Find where the given text appears and provide that cell's center as [x, y] coordinate. 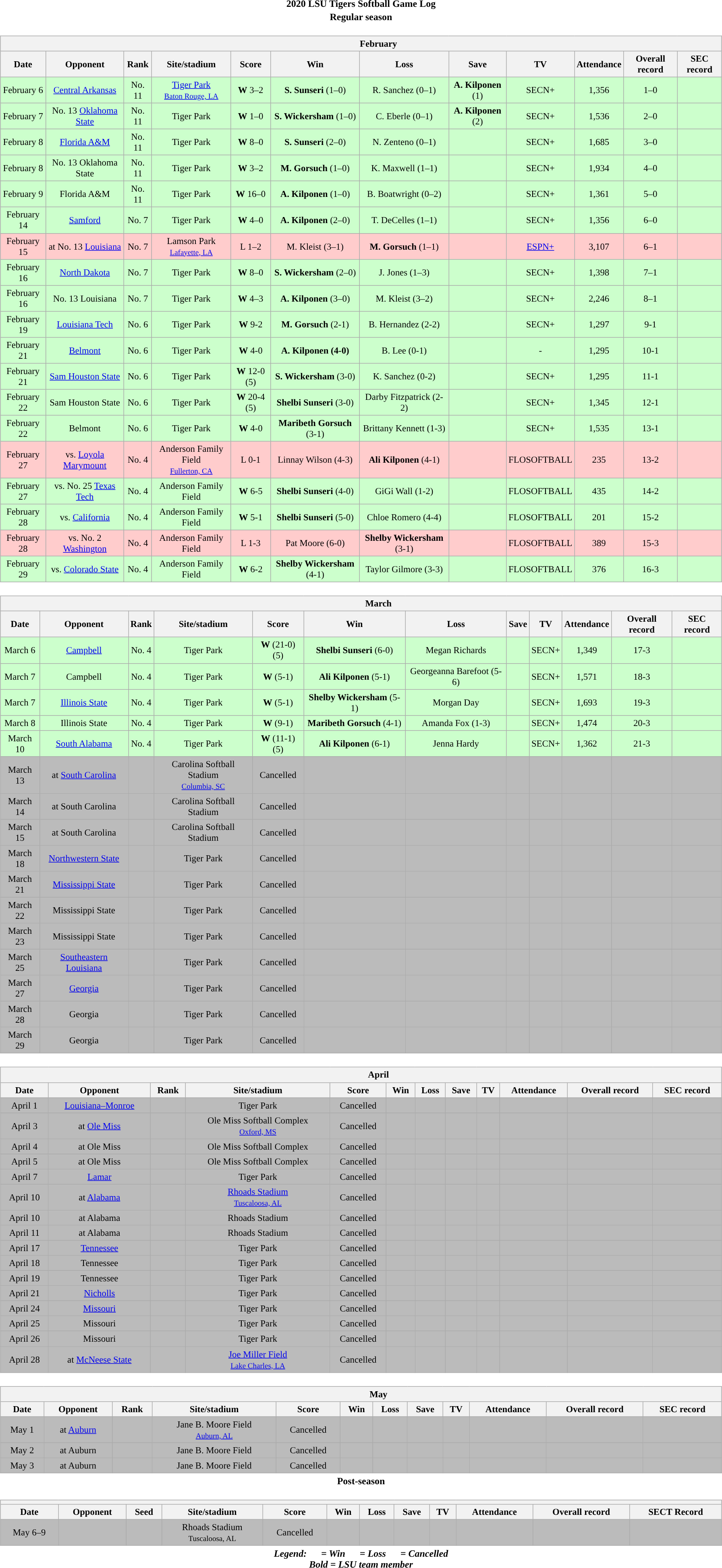
February 19 [23, 325]
March 10 [20, 743]
W 20-4 (5) [251, 403]
235 [599, 460]
North Dakota [85, 272]
South Alabama [84, 743]
March 15 [20, 833]
C. Eberle (0–1) [405, 116]
W (9-1) [278, 723]
S. Sunseri (2–0) [315, 143]
March [361, 604]
April 17 [25, 1248]
4–0 [650, 168]
Darby Fitzpatrick (2-2) [405, 403]
L 0-1 [251, 460]
February [361, 43]
ESPN+ [541, 246]
15-3 [650, 544]
S. Wickersham (2–0) [315, 272]
W 6-2 [251, 569]
April 1 [25, 1105]
March 23 [20, 937]
Nicholls [99, 1293]
Shelby Wickersham (3-1) [405, 544]
1,536 [599, 116]
vs. No. 25 Texas Tech [85, 491]
March 22 [20, 910]
N. Zenteno (0–1) [405, 143]
2–0 [650, 116]
March 14 [20, 806]
Chloe Romero (4-4) [405, 517]
1,349 [587, 650]
at McNeese State [99, 1359]
1,345 [599, 403]
April 4 [25, 1146]
at No. 13 Louisiana [85, 246]
Shelby Wickersham (4-1) [315, 569]
Brittany Kennett (1-3) [405, 428]
A. Kilponen (3–0) [315, 298]
Linnay Wilson (4-3) [315, 460]
Louisiana–Monroe [99, 1105]
April 18 [25, 1263]
Anderson Family FieldFullerton, CA [191, 460]
Lamar [99, 1177]
A. Kilponen (2–0) [315, 220]
Shelbi Sunseri (6-0) [355, 650]
Maribeth Gorsuch (4-1) [355, 723]
April 3 [25, 1126]
B. Lee (0-1) [405, 350]
A. Kilponen (1) [478, 90]
Shelbi Sunseri (3-0) [315, 403]
Ali Kilponen (4-1) [405, 460]
Central Arkansas [85, 90]
A. Kilponen (4-0) [315, 350]
K. Maxwell (1–1) [405, 168]
S. Sunseri (1–0) [315, 90]
376 [599, 569]
17-3 [641, 650]
3–0 [650, 143]
No. 13 Louisiana [85, 298]
1,934 [599, 168]
February 15 [23, 246]
6–1 [650, 246]
Lamson ParkLafayette, LA [191, 246]
May 1 [23, 1429]
T. DeCelles (1–1) [405, 220]
February 6 [23, 90]
435 [599, 491]
Shelby Wickersham (5-1) [355, 702]
April 5 [25, 1161]
March 25 [20, 962]
20-3 [641, 723]
Georgeanna Barefoot (5-6) [456, 676]
Megan Richards [456, 650]
April 7 [25, 1177]
April 25 [25, 1324]
13-2 [650, 460]
April 11 [25, 1233]
Southeastern Louisiana [84, 962]
February 14 [23, 220]
Joe Miller FieldLake Charles, LA [258, 1359]
12-1 [650, 403]
K. Sanchez (0-2) [405, 376]
J. Jones (1–3) [405, 272]
Ali Kilponen (6-1) [355, 743]
March 13 [20, 775]
vs. California [85, 517]
vs. No. 2 Washington [85, 544]
Louisiana Tech [85, 325]
March 21 [20, 884]
Jane B. Moore FieldAuburn, AL [214, 1429]
10-1 [650, 350]
W 12-0 (5) [251, 376]
April 26 [25, 1339]
1,398 [599, 272]
M. Kleist (3–2) [405, 298]
SECT Record [676, 1512]
March 28 [20, 1015]
5–0 [650, 194]
1–0 [650, 90]
Shelbi Sunseri (4-0) [315, 491]
M. Kleist (3–1) [315, 246]
S. Wickersham (3-0) [315, 376]
R. Sanchez (0–1) [405, 90]
May 2 [23, 1450]
March 29 [20, 1041]
April [361, 1075]
3,107 [599, 246]
May [361, 1394]
March 6 [20, 650]
Tiger ParkBaton Rouge, LA [191, 90]
W 9-2 [251, 325]
W 1–0 [251, 116]
Samford [85, 220]
Amanda Fox (1-3) [456, 723]
Carolina Softball StadiumColumbia, SC [203, 775]
13-1 [650, 428]
Morgan Day [456, 702]
2,246 [599, 298]
W 16–0 [251, 194]
8–1 [650, 298]
February 9 [23, 194]
19-3 [641, 702]
1,297 [599, 325]
W 6-5 [251, 491]
1,571 [587, 676]
1,685 [599, 143]
1,535 [599, 428]
April 24 [25, 1309]
B. Boatwright (0–2) [405, 194]
W (11-1) (5) [278, 743]
16-3 [650, 569]
M. Gorsuch (1–1) [405, 246]
W 4–0 [251, 220]
February 7 [23, 116]
March 18 [20, 858]
- [541, 350]
1,474 [587, 723]
W 4–3 [251, 298]
Northwestern State [84, 858]
April 28 [25, 1359]
March 8 [20, 723]
L 1-3 [251, 544]
L 1–2 [251, 246]
W (21-0) (5) [278, 650]
9-1 [650, 325]
April 19 [25, 1278]
May 3 [23, 1465]
May 6–9 [29, 1533]
15-2 [650, 517]
vs. Loyola Marymount [85, 460]
Seed [144, 1512]
1,693 [587, 702]
February 29 [23, 569]
Ole Miss Softball ComplexOxford, MS [258, 1126]
Maribeth Gorsuch (3-1) [315, 428]
Pat Moore (6-0) [315, 544]
Ali Kilponen (5-1) [355, 676]
11-1 [650, 376]
201 [599, 517]
7–1 [650, 272]
March 27 [20, 988]
21-3 [641, 743]
vs. Colorado State [85, 569]
April 21 [25, 1293]
W 5-1 [251, 517]
6–0 [650, 220]
A. Kilponen (1–0) [315, 194]
M. Gorsuch (1–0) [315, 168]
389 [599, 544]
A. Kilponen (2) [478, 116]
1,361 [599, 194]
GiGi Wall (1-2) [405, 491]
M. Gorsuch (2-1) [315, 325]
14-2 [650, 491]
B. Hernandez (2-2) [405, 325]
Shelbi Sunseri (5-0) [315, 517]
18-3 [641, 676]
S. Wickersham (1–0) [315, 116]
Taylor Gilmore (3-3) [405, 569]
1,362 [587, 743]
Jenna Hardy [456, 743]
